Output the (X, Y) coordinate of the center of the cell containing the given text.  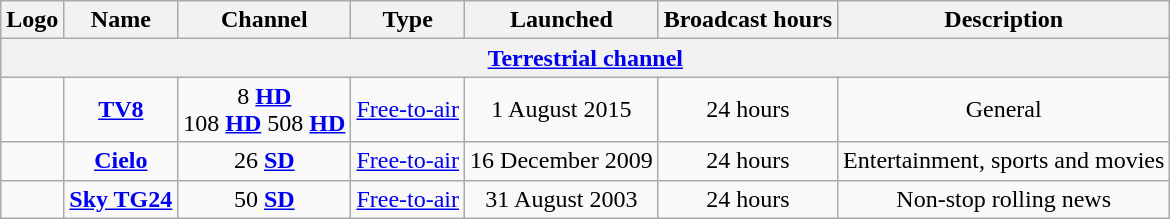
Launched (562, 20)
31 August 2003 (562, 199)
Sky TG24 (121, 199)
Channel (264, 20)
8 HD108 HD 508 HD (264, 110)
Non-stop rolling news (1004, 199)
Type (408, 20)
50 SD (264, 199)
26 SD (264, 161)
Terrestrial channel (586, 58)
16 December 2009 (562, 161)
Entertainment, sports and movies (1004, 161)
Broadcast hours (748, 20)
General (1004, 110)
Logo (32, 20)
Description (1004, 20)
1 August 2015 (562, 110)
TV8 (121, 110)
Cielo (121, 161)
Name (121, 20)
